Determine the (x, y) coordinate at the center of the cell enclosing the given text.  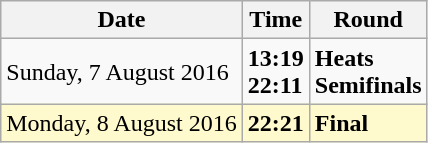
13:1922:11 (276, 72)
Final (368, 123)
HeatsSemifinals (368, 72)
Date (122, 20)
Monday, 8 August 2016 (122, 123)
Time (276, 20)
22:21 (276, 123)
Round (368, 20)
Sunday, 7 August 2016 (122, 72)
